Extract the (X, Y) coordinate from the center of the cell holding the provided text.  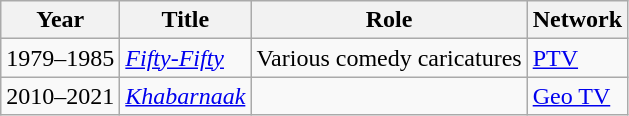
PTV (577, 58)
Khabarnaak (186, 96)
Title (186, 20)
1979–1985 (60, 58)
Network (577, 20)
Role (389, 20)
2010–2021 (60, 96)
Year (60, 20)
Various comedy caricatures (389, 58)
Fifty-Fifty (186, 58)
Geo TV (577, 96)
